For the text-containing cell, return its midpoint in (x, y) coordinate format. 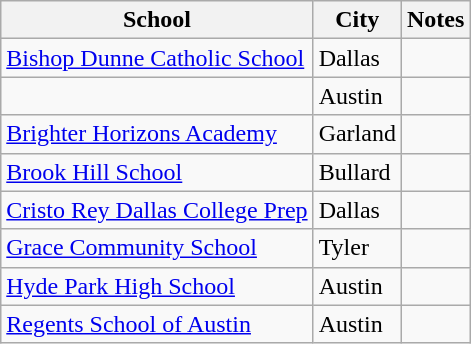
Regents School of Austin (157, 324)
City (357, 20)
Bullard (357, 172)
Brook Hill School (157, 172)
Tyler (357, 248)
Hyde Park High School (157, 286)
Garland (357, 134)
Cristo Rey Dallas College Prep (157, 210)
School (157, 20)
Brighter Horizons Academy (157, 134)
Bishop Dunne Catholic School (157, 58)
Grace Community School (157, 248)
Notes (435, 20)
